For the text-containing cell, return its midpoint in [X, Y] coordinate format. 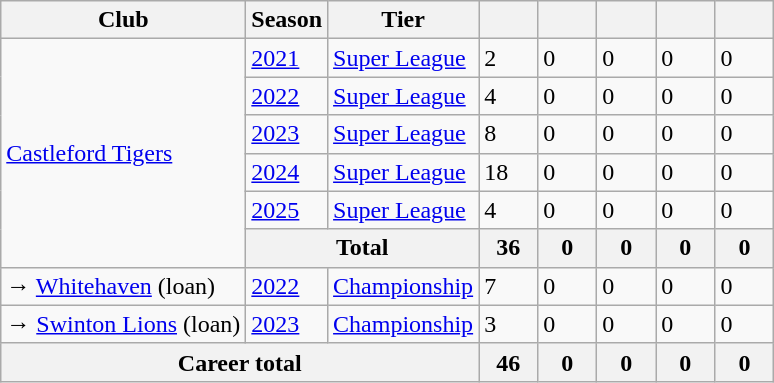
18 [508, 172]
2025 [287, 210]
2021 [287, 58]
→ Whitehaven (loan) [124, 286]
46 [508, 362]
7 [508, 286]
36 [508, 248]
3 [508, 324]
Total [362, 248]
Career total [240, 362]
Season [287, 20]
Castleford Tigers [124, 153]
Tier [404, 20]
Club [124, 20]
2024 [287, 172]
8 [508, 134]
2 [508, 58]
→ Swinton Lions (loan) [124, 324]
